Capture the cell that displays the provided text and extract its (X, Y) central coordinate. 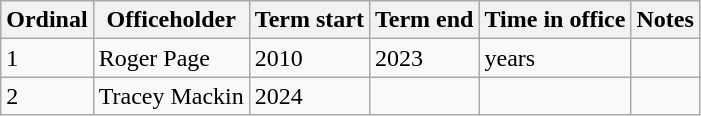
2024 (309, 96)
Term start (309, 20)
2010 (309, 58)
Time in office (555, 20)
Roger Page (171, 58)
Officeholder (171, 20)
Notes (665, 20)
years (555, 58)
Term end (424, 20)
Ordinal (47, 20)
2 (47, 96)
1 (47, 58)
Tracey Mackin (171, 96)
2023 (424, 58)
